For the text-containing cell, return its midpoint in (x, y) coordinate format. 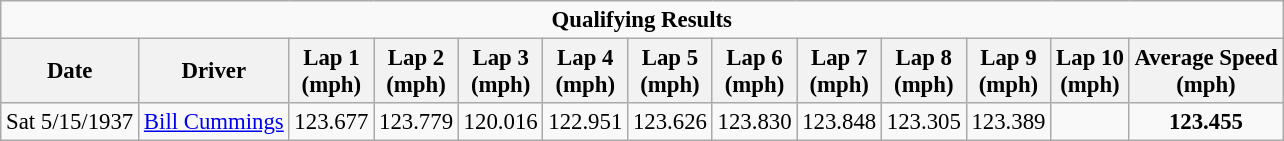
Lap 4(mph) (586, 72)
Lap 8(mph) (924, 72)
Bill Cummings (214, 122)
123.455 (1206, 122)
123.305 (924, 122)
Average Speed(mph) (1206, 72)
Qualifying Results (642, 20)
Lap 5(mph) (670, 72)
Lap 1(mph) (332, 72)
123.677 (332, 122)
123.389 (1008, 122)
Lap 9(mph) (1008, 72)
120.016 (500, 122)
Date (70, 72)
Lap 7(mph) (840, 72)
123.626 (670, 122)
123.848 (840, 122)
Sat 5/15/1937 (70, 122)
Lap 2(mph) (416, 72)
Lap 6(mph) (754, 72)
123.779 (416, 122)
Lap 3(mph) (500, 72)
122.951 (586, 122)
Lap 10(mph) (1090, 72)
Driver (214, 72)
123.830 (754, 122)
